Find where the given text appears and provide that cell's center as [x, y] coordinate. 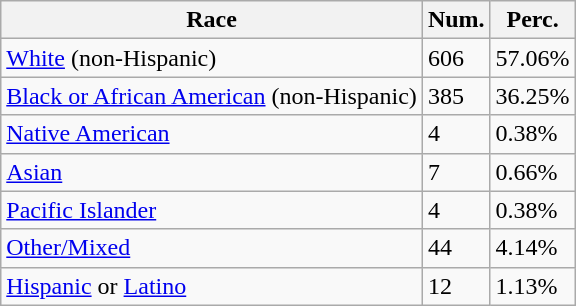
Race [212, 20]
Native American [212, 134]
Asian [212, 172]
1.13% [532, 286]
Num. [456, 20]
Pacific Islander [212, 210]
White (non-Hispanic) [212, 58]
4.14% [532, 248]
385 [456, 96]
57.06% [532, 58]
606 [456, 58]
Other/Mixed [212, 248]
7 [456, 172]
36.25% [532, 96]
44 [456, 248]
Hispanic or Latino [212, 286]
12 [456, 286]
0.66% [532, 172]
Perc. [532, 20]
Black or African American (non-Hispanic) [212, 96]
